Pinpoint the cell where the given text exists, returning its [x, y] midpoint coordinate. 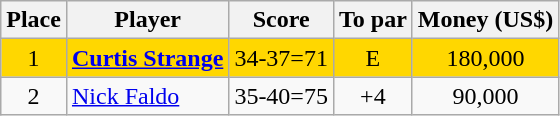
2 [34, 96]
1 [34, 58]
+4 [372, 96]
Curtis Strange [147, 58]
To par [372, 20]
Money (US$) [485, 20]
35-40=75 [282, 96]
E [372, 58]
Score [282, 20]
90,000 [485, 96]
Nick Faldo [147, 96]
180,000 [485, 58]
34-37=71 [282, 58]
Player [147, 20]
Place [34, 20]
